From the cell containing the given text, extract its center point as [X, Y] coordinate. 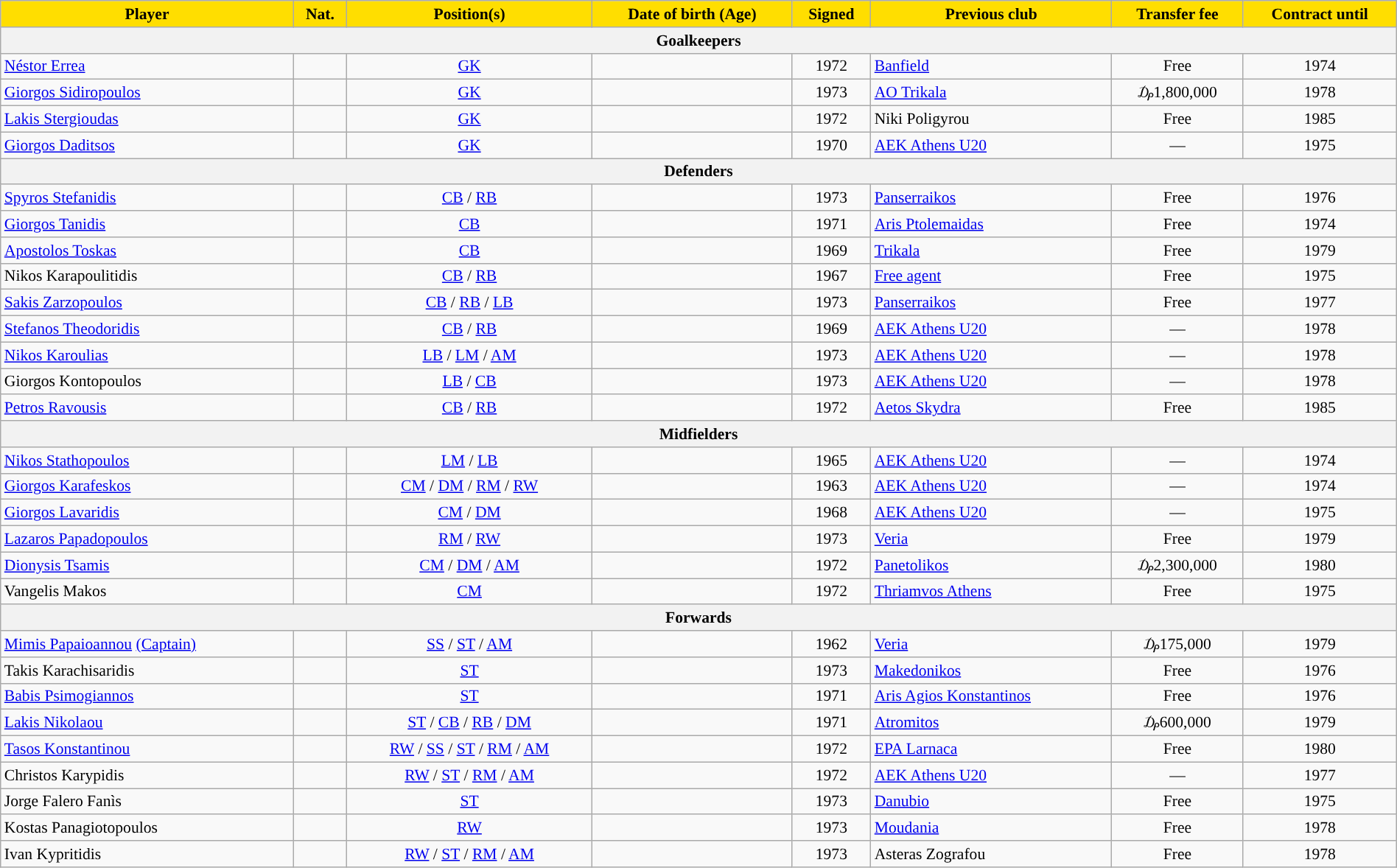
Danubio [992, 802]
Position(s) [469, 14]
Kostas Panagiotopoulos [147, 828]
Nikos Karapoulitidis [147, 276]
RM / RW [469, 539]
Forwards [698, 618]
Previous club [992, 14]
Midfielders [698, 434]
SS / ST / AM [469, 644]
Lakis Nikolaou [147, 723]
Asteras Zografou [992, 854]
Panetolikos [992, 565]
Moudania [992, 828]
Aetos Skydra [992, 408]
Dionysis Tsamis [147, 565]
Player [147, 14]
LM / LB [469, 461]
1963 [831, 486]
Spyros Stefanidis [147, 198]
Nat. [320, 14]
Contract until [1320, 14]
CM / DM [469, 513]
₯600,000 [1177, 723]
Defenders [698, 172]
CM / DM / RM / RW [469, 486]
1965 [831, 461]
Makedonikos [992, 671]
Lakis Stergioudas [147, 119]
Petros Ravousis [147, 408]
Giorgos Daditsos [147, 145]
LB / CB [469, 382]
CM [469, 592]
₯2,300,000 [1177, 565]
CB / RB / LB [469, 303]
Free agent [992, 276]
RW [469, 828]
Christos Karypidis [147, 775]
Giorgos Karafeskos [147, 486]
RW / SS / ST / RM / AM [469, 749]
₯1,800,000 [1177, 93]
ST / CB / RB / DM [469, 723]
Vangelis Makos [147, 592]
Niki Poligyrou [992, 119]
CM / DM / AM [469, 565]
Giorgos Lavaridis [147, 513]
Babis Psimogiannos [147, 696]
Atromitos [992, 723]
Aris Ptolemaidas [992, 224]
1967 [831, 276]
Takis Karachisaridis [147, 671]
Ivan Kypritidis [147, 854]
Thriamvos Athens [992, 592]
Giorgos Kontopoulos [147, 382]
Giorgos Tanidis [147, 224]
Signed [831, 14]
Giorgos Sidiropoulos [147, 93]
Trikala [992, 251]
Sakis Zarzopoulos [147, 303]
Aris Agios Konstantinos [992, 696]
Lazaros Papadopoulos [147, 539]
Néstor Errea [147, 66]
Goalkeepers [698, 41]
Mimis Papaioannou (Captain) [147, 644]
Date of birth (Age) [693, 14]
1962 [831, 644]
Stefanos Theodoridis [147, 329]
Nikos Karoulias [147, 355]
Jorge Falero Fanìs [147, 802]
LB / LM / AM [469, 355]
Banfield [992, 66]
1968 [831, 513]
Transfer fee [1177, 14]
Tasos Konstantinou [147, 749]
Nikos Stathopoulos [147, 461]
AO Trikala [992, 93]
EPA Larnaca [992, 749]
₯175,000 [1177, 644]
Apostolos Toskas [147, 251]
1970 [831, 145]
